Find where the given text appears and provide that cell's center as [x, y] coordinate. 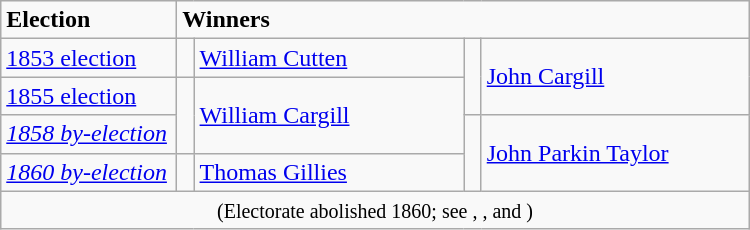
1860 by-election [89, 172]
John Cargill [615, 77]
1858 by-election [89, 134]
Winners [464, 20]
(Electorate abolished 1860; see , , and ) [375, 210]
William Cutten [329, 58]
William Cargill [329, 115]
Election [89, 20]
1853 election [89, 58]
1855 election [89, 96]
Thomas Gillies [329, 172]
John Parkin Taylor [615, 153]
